Locate the cell with the specified text and output its [X, Y] center coordinate. 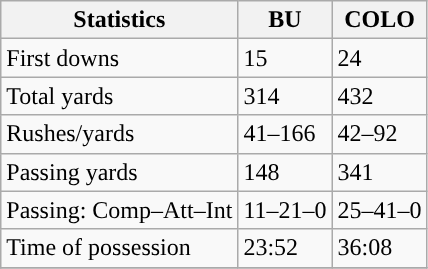
First downs [120, 58]
341 [380, 172]
148 [285, 172]
11–21–0 [285, 210]
Total yards [120, 96]
42–92 [380, 134]
24 [380, 58]
COLO [380, 20]
Rushes/yards [120, 134]
432 [380, 96]
314 [285, 96]
Statistics [120, 20]
Passing: Comp–Att–Int [120, 210]
23:52 [285, 248]
36:08 [380, 248]
41–166 [285, 134]
Passing yards [120, 172]
Time of possession [120, 248]
15 [285, 58]
25–41–0 [380, 210]
BU [285, 20]
